From the cell containing the given text, extract its center point as [x, y] coordinate. 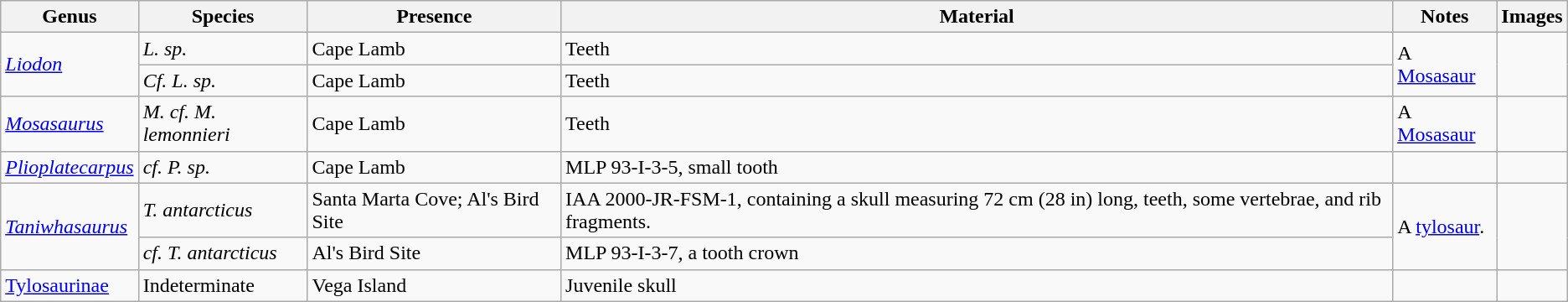
Mosasaurus [70, 124]
Liodon [70, 65]
Indeterminate [223, 285]
Notes [1445, 17]
MLP 93-I-3-7, a tooth crown [977, 253]
Material [977, 17]
Species [223, 17]
cf. P. sp. [223, 167]
L. sp. [223, 49]
Vega Island [434, 285]
IAA 2000-JR-FSM-1, containing a skull measuring 72 cm (28 in) long, teeth, some vertebrae, and rib fragments. [977, 210]
T. antarcticus [223, 210]
Juvenile skull [977, 285]
MLP 93-I-3-5, small tooth [977, 167]
cf. T. antarcticus [223, 253]
Al's Bird Site [434, 253]
Cf. L. sp. [223, 81]
Tylosaurinae [70, 285]
Plioplatecarpus [70, 167]
Santa Marta Cove; Al's Bird Site [434, 210]
Genus [70, 17]
M. cf. M. lemonnieri [223, 124]
Images [1532, 17]
Taniwhasaurus [70, 226]
A tylosaur. [1445, 226]
Presence [434, 17]
